Scan for the cell matching the given text and deliver its (x, y) coordinate at center. 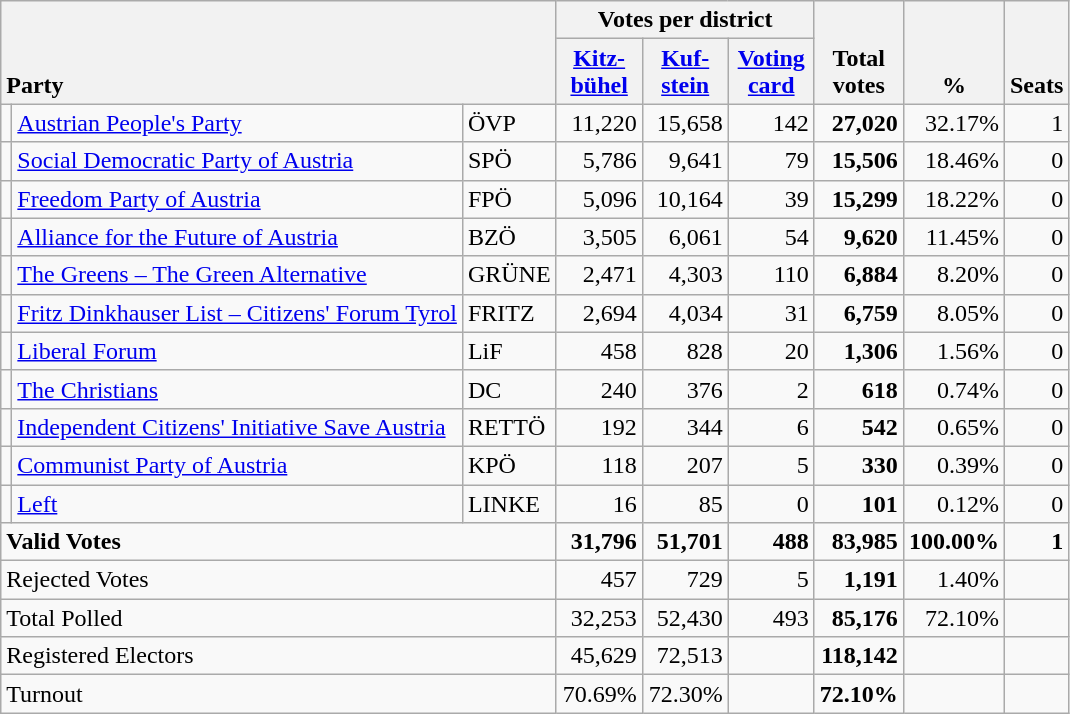
142 (771, 123)
% (954, 52)
FPÖ (509, 199)
376 (685, 389)
0.65% (954, 427)
0.12% (954, 503)
6,884 (858, 275)
8.20% (954, 275)
Registered Electors (278, 656)
118 (599, 465)
72.30% (685, 694)
118,142 (858, 656)
85,176 (858, 618)
BZÖ (509, 237)
344 (685, 427)
85 (685, 503)
Kuf-stein (685, 72)
SPÖ (509, 161)
18.46% (954, 161)
32.17% (954, 123)
1.56% (954, 351)
Kitz-bühel (599, 72)
9,620 (858, 237)
Valid Votes (278, 542)
51,701 (685, 542)
457 (599, 580)
5,786 (599, 161)
3,505 (599, 237)
4,303 (685, 275)
31,796 (599, 542)
27,020 (858, 123)
5,096 (599, 199)
DC (509, 389)
11.45% (954, 237)
Votingcard (771, 72)
Austrian People's Party (238, 123)
1,306 (858, 351)
8.05% (954, 313)
Independent Citizens' Initiative Save Austria (238, 427)
Social Democratic Party of Austria (238, 161)
207 (685, 465)
6,061 (685, 237)
10,164 (685, 199)
54 (771, 237)
Liberal Forum (238, 351)
32,253 (599, 618)
79 (771, 161)
458 (599, 351)
828 (685, 351)
110 (771, 275)
Turnout (278, 694)
15,506 (858, 161)
15,299 (858, 199)
15,658 (685, 123)
192 (599, 427)
31 (771, 313)
0.39% (954, 465)
Fritz Dinkhauser List – Citizens' Forum Tyrol (238, 313)
1,191 (858, 580)
100.00% (954, 542)
2 (771, 389)
45,629 (599, 656)
Communist Party of Austria (238, 465)
6,759 (858, 313)
Party (278, 52)
Total Polled (278, 618)
The Christians (238, 389)
618 (858, 389)
72,513 (685, 656)
Alliance for the Future of Austria (238, 237)
83,985 (858, 542)
ÖVP (509, 123)
493 (771, 618)
729 (685, 580)
LINKE (509, 503)
240 (599, 389)
11,220 (599, 123)
FRITZ (509, 313)
Freedom Party of Austria (238, 199)
Votes per district (685, 20)
542 (858, 427)
Rejected Votes (278, 580)
0.74% (954, 389)
The Greens – The Green Alternative (238, 275)
330 (858, 465)
1.40% (954, 580)
LiF (509, 351)
GRÜNE (509, 275)
Left (238, 503)
6 (771, 427)
2,471 (599, 275)
39 (771, 199)
70.69% (599, 694)
52,430 (685, 618)
KPÖ (509, 465)
4,034 (685, 313)
2,694 (599, 313)
488 (771, 542)
RETTÖ (509, 427)
20 (771, 351)
Totalvotes (858, 52)
Seats (1036, 52)
101 (858, 503)
16 (599, 503)
18.22% (954, 199)
9,641 (685, 161)
